Provide the (x, y) coordinate of the cell's center where the given text is located.  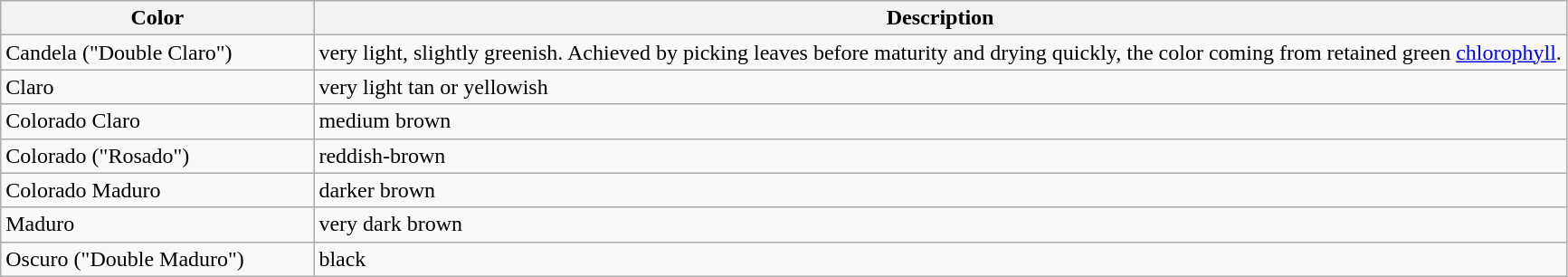
Maduro (157, 224)
black (940, 259)
Claro (157, 87)
Candela ("Double Claro") (157, 53)
medium brown (940, 121)
Color (157, 18)
darker brown (940, 190)
Oscuro ("Double Maduro") (157, 259)
Colorado Maduro (157, 190)
very dark brown (940, 224)
reddish-brown (940, 156)
Colorado Claro (157, 121)
Colorado ("Rosado") (157, 156)
very light, slightly greenish. Achieved by picking leaves before maturity and drying quickly, the color coming from retained green chlorophyll. (940, 53)
very light tan or yellowish (940, 87)
Description (940, 18)
